Determine the (x, y) coordinate at the center of the cell enclosing the given text.  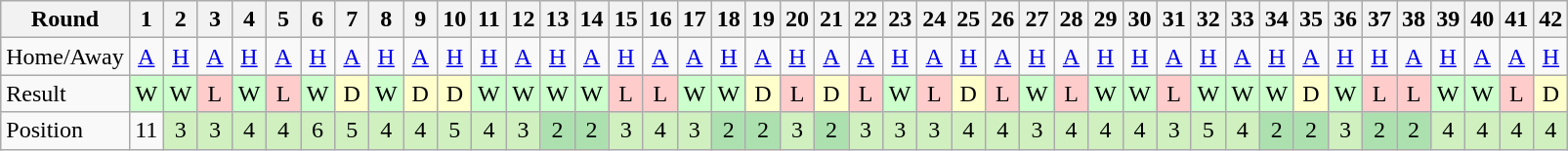
21 (832, 19)
13 (557, 19)
35 (1311, 19)
28 (1071, 19)
26 (1002, 19)
19 (762, 19)
Home/Away (65, 57)
12 (524, 19)
22 (866, 19)
15 (625, 19)
32 (1208, 19)
7 (352, 19)
17 (694, 19)
36 (1344, 19)
Result (65, 94)
42 (1551, 19)
33 (1243, 19)
18 (729, 19)
14 (592, 19)
16 (660, 19)
41 (1516, 19)
30 (1139, 19)
23 (901, 19)
31 (1174, 19)
29 (1106, 19)
Position (65, 131)
24 (934, 19)
37 (1379, 19)
8 (387, 19)
10 (455, 19)
20 (797, 19)
1 (147, 19)
34 (1276, 19)
40 (1483, 19)
25 (969, 19)
Round (65, 19)
38 (1415, 19)
27 (1038, 19)
39 (1448, 19)
9 (420, 19)
